Output the [x, y] coordinate of the center of the cell containing the given text.  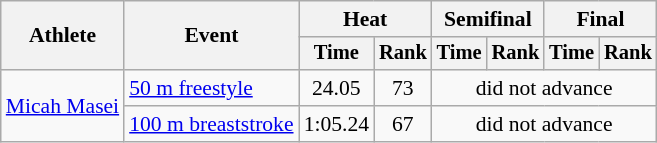
Athlete [62, 36]
Micah Masei [62, 106]
73 [403, 88]
24.05 [336, 88]
Final [600, 19]
100 m breaststroke [211, 124]
Heat [366, 19]
Semifinal [488, 19]
50 m freestyle [211, 88]
Event [211, 36]
1:05.24 [336, 124]
67 [403, 124]
